Extract the [X, Y] coordinate from the center of the cell holding the provided text.  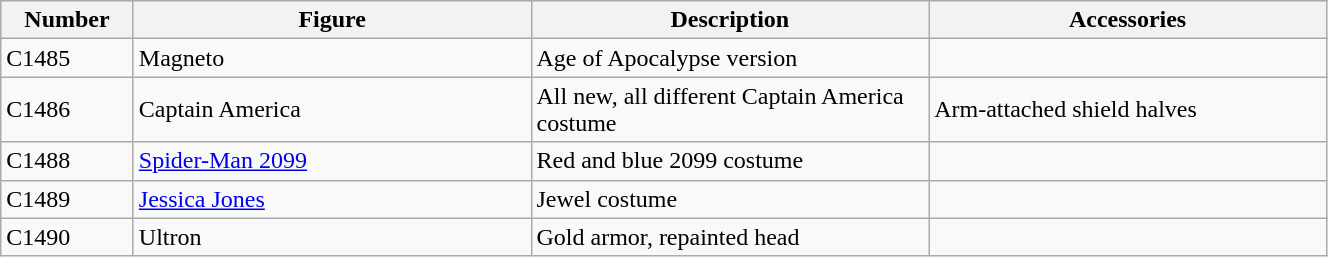
C1488 [68, 161]
Number [68, 20]
C1485 [68, 58]
Description [730, 20]
Accessories [1128, 20]
Age of Apocalypse version [730, 58]
Magneto [332, 58]
Arm-attached shield halves [1128, 110]
Jewel costume [730, 199]
Jessica Jones [332, 199]
Ultron [332, 237]
Gold armor, repainted head [730, 237]
Figure [332, 20]
C1489 [68, 199]
C1490 [68, 237]
C1486 [68, 110]
Red and blue 2099 costume [730, 161]
All new, all different Captain America costume [730, 110]
Captain America [332, 110]
Spider-Man 2099 [332, 161]
